Detect which cell encompasses the target text, then output its (x, y) center coordinate. 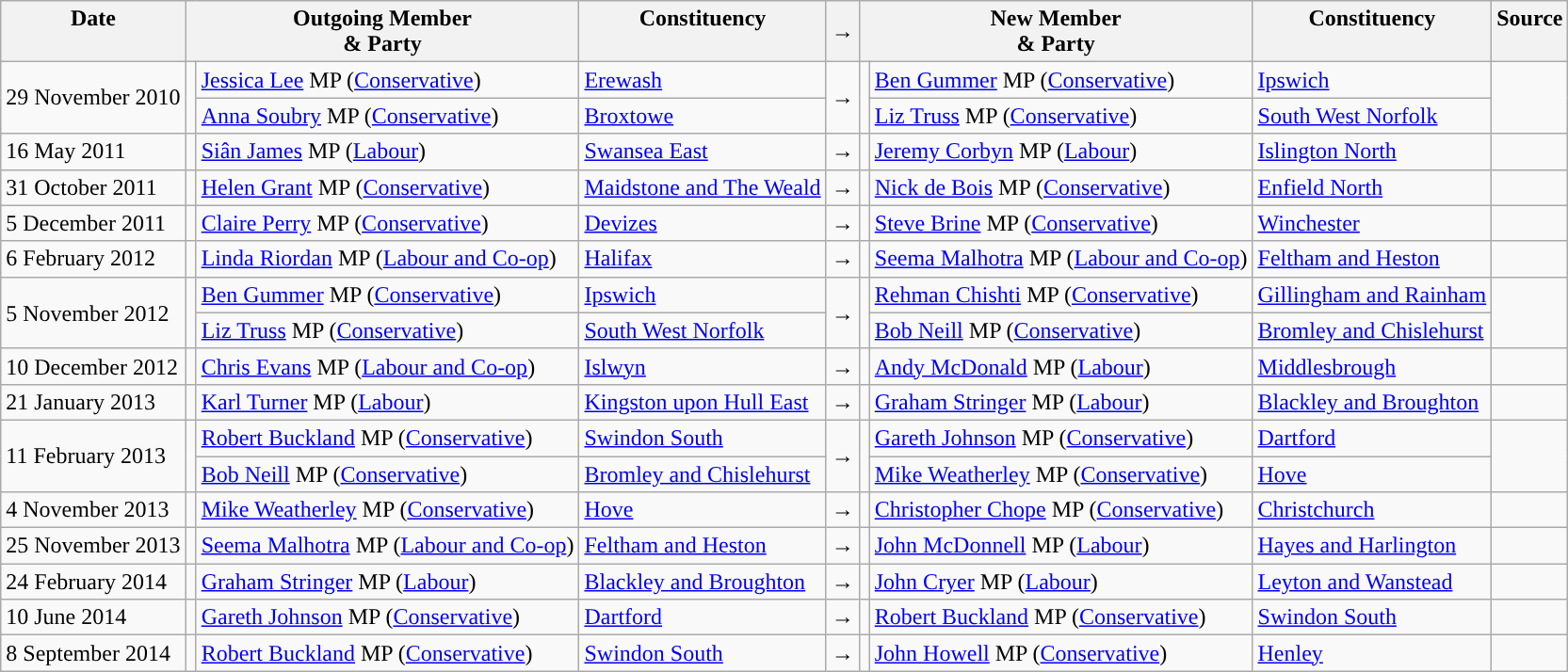
John McDonnell MP (Labour) (1060, 546)
Anna Soubry MP (Conservative) (388, 116)
5 December 2011 (93, 223)
29 November 2010 (93, 98)
Claire Perry MP (Conservative) (388, 223)
Karl Turner MP (Labour) (388, 402)
Swansea East (703, 152)
8 September 2014 (93, 653)
Winchester (1372, 223)
John Cryer MP (Labour) (1060, 582)
Christopher Chope MP (Conservative) (1060, 510)
16 May 2011 (93, 152)
Siân James MP (Labour) (388, 152)
Date (93, 32)
4 November 2013 (93, 510)
Andy McDonald MP (Labour) (1060, 366)
John Howell MP (Conservative) (1060, 653)
Chris Evans MP (Labour and Co-op) (388, 366)
21 January 2013 (93, 402)
Jessica Lee MP (Conservative) (388, 80)
Henley (1372, 653)
Christchurch (1372, 510)
10 June 2014 (93, 617)
Nick de Bois MP (Conservative) (1060, 187)
10 December 2012 (93, 366)
Erewash (703, 80)
6 February 2012 (93, 259)
Leyton and Wanstead (1372, 582)
Devizes (703, 223)
Hayes and Harlington (1372, 546)
Steve Brine MP (Conservative) (1060, 223)
31 October 2011 (93, 187)
11 February 2013 (93, 456)
Islwyn (703, 366)
Rehman Chishti MP (Conservative) (1060, 295)
Gillingham and Rainham (1372, 295)
Maidstone and The Weald (703, 187)
Linda Riordan MP (Labour and Co-op) (388, 259)
Middlesbrough (1372, 366)
Kingston upon Hull East (703, 402)
Helen Grant MP (Conservative) (388, 187)
Outgoing Member& Party (382, 32)
Enfield North (1372, 187)
24 February 2014 (93, 582)
Halifax (703, 259)
25 November 2013 (93, 546)
Broxtowe (703, 116)
New Member& Party (1056, 32)
Islington North (1372, 152)
Jeremy Corbyn MP (Labour) (1060, 152)
5 November 2012 (93, 312)
Source (1529, 32)
